Capture the cell that displays the provided text and extract its (X, Y) central coordinate. 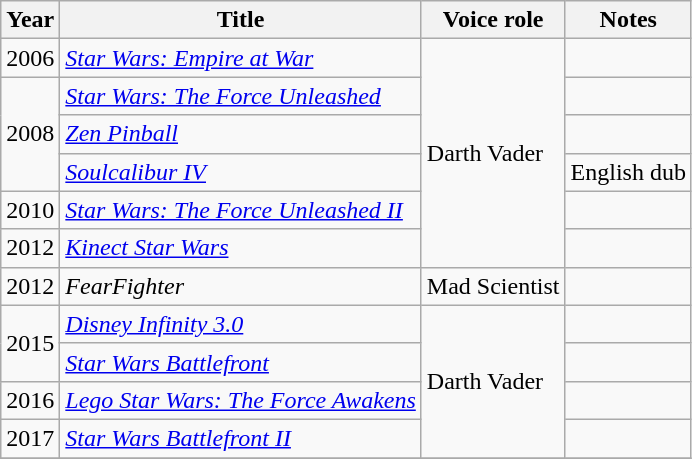
Voice role (493, 20)
Lego Star Wars: The Force Awakens (241, 400)
2010 (30, 210)
Kinect Star Wars (241, 248)
Notes (628, 20)
2008 (30, 134)
2006 (30, 58)
Star Wars Battlefront II (241, 438)
Mad Scientist (493, 286)
Star Wars: The Force Unleashed (241, 96)
FearFighter (241, 286)
2015 (30, 343)
Disney Infinity 3.0 (241, 324)
2017 (30, 438)
Star Wars Battlefront (241, 362)
Star Wars: The Force Unleashed II (241, 210)
Star Wars: Empire at War (241, 58)
Soulcalibur IV (241, 172)
2016 (30, 400)
Year (30, 20)
Zen Pinball (241, 134)
Title (241, 20)
English dub (628, 172)
